Return [x, y] of the center of cell containing provided text 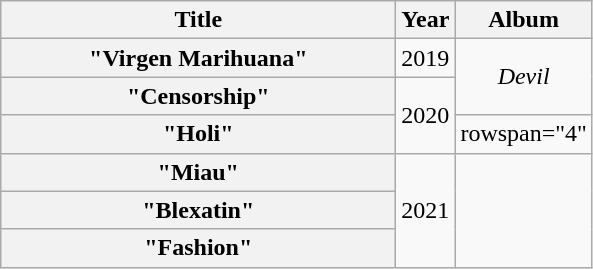
Devil [524, 77]
Year [426, 20]
"Fashion" [198, 248]
Title [198, 20]
rowspan="4" [524, 134]
"Miau" [198, 172]
2019 [426, 58]
2021 [426, 210]
"Censorship" [198, 96]
Album [524, 20]
2020 [426, 115]
"Holi" [198, 134]
"Virgen Marihuana" [198, 58]
"Blexatin" [198, 210]
